Locate the cell with the specified text and output its (x, y) center coordinate. 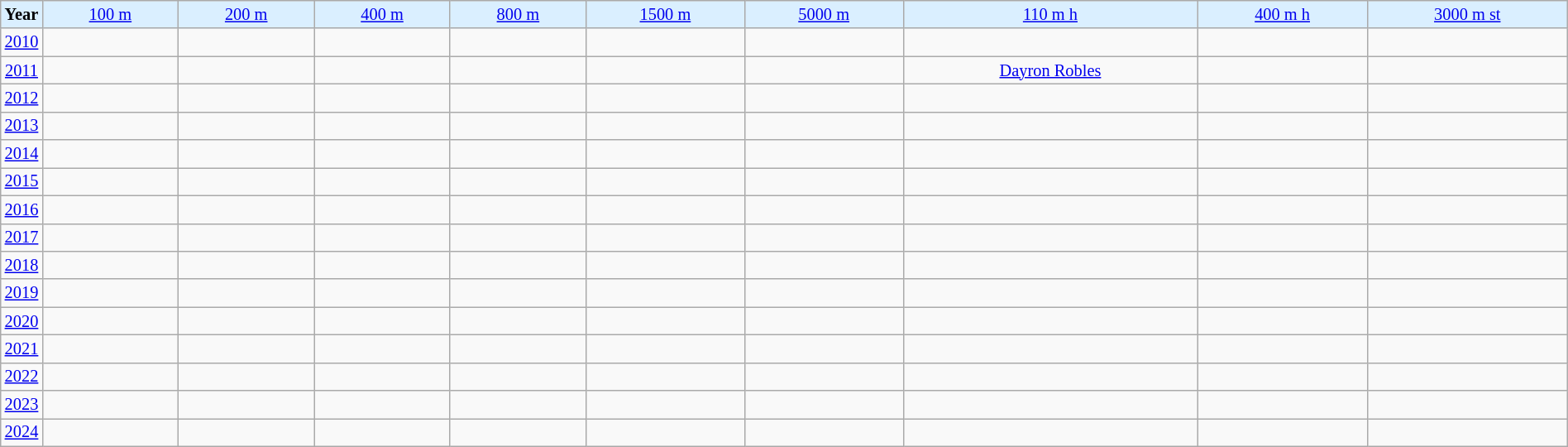
800 m (518, 14)
2017 (22, 238)
2021 (22, 348)
2012 (22, 98)
2019 (22, 293)
2016 (22, 209)
Dayron Robles (1050, 70)
110 m h (1050, 14)
2023 (22, 405)
2015 (22, 181)
2013 (22, 126)
2020 (22, 321)
2010 (22, 42)
Year (22, 14)
1500 m (666, 14)
400 m (382, 14)
200 m (246, 14)
2011 (22, 70)
2018 (22, 265)
3000 m st (1467, 14)
2022 (22, 377)
2014 (22, 154)
100 m (110, 14)
2024 (22, 432)
5000 m (824, 14)
400 m h (1282, 14)
